Locate the cell with the specified text and output its [x, y] center coordinate. 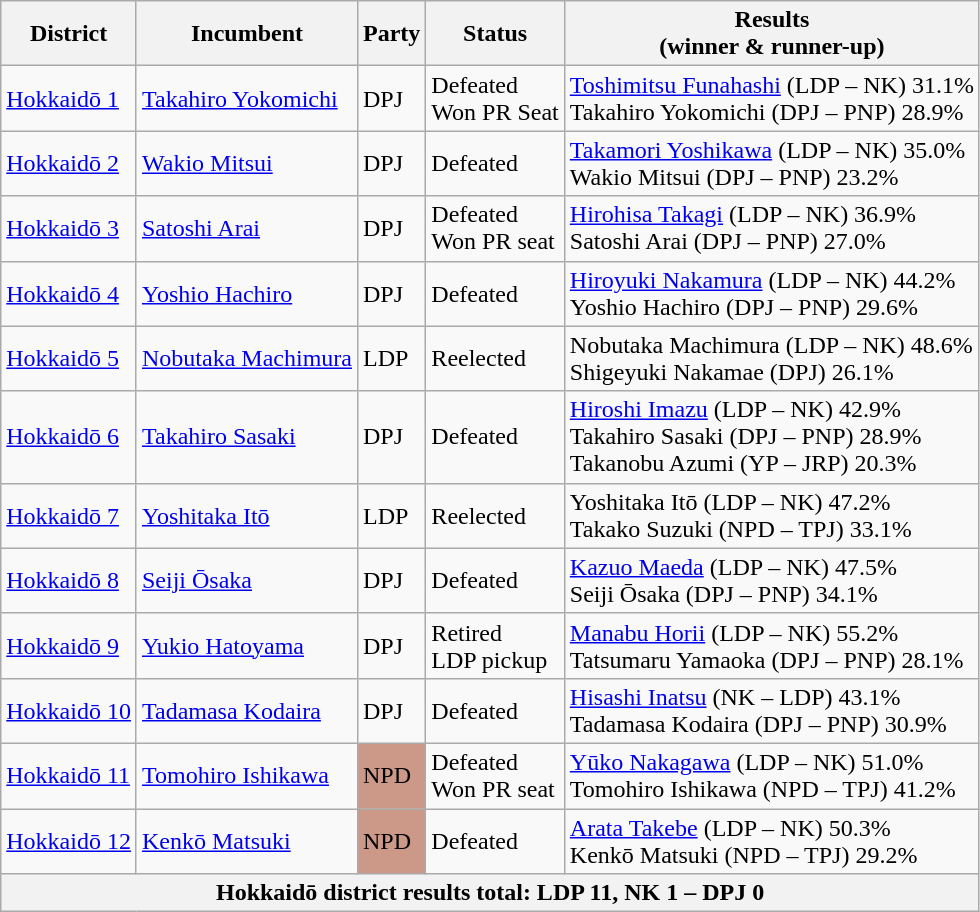
Hokkaidō 9 [69, 646]
RetiredLDP pickup [495, 646]
Hokkaidō 3 [69, 228]
Party [391, 34]
Manabu Horii (LDP – NK) 55.2%Tatsumaru Yamaoka (DPJ – PNP) 28.1% [772, 646]
Hokkaidō 12 [69, 840]
Yoshitaka Itō [246, 516]
District [69, 34]
Yūko Nakagawa (LDP – NK) 51.0%Tomohiro Ishikawa (NPD – TPJ) 41.2% [772, 776]
Hokkaidō 2 [69, 164]
Yukio Hatoyama [246, 646]
Hiroyuki Nakamura (LDP – NK) 44.2%Yoshio Hachiro (DPJ – PNP) 29.6% [772, 294]
Takahiro Yokomichi [246, 98]
Kenkō Matsuki [246, 840]
DefeatedWon PR Seat [495, 98]
Nobutaka Machimura [246, 358]
Takahiro Sasaki [246, 437]
Hirohisa Takagi (LDP – NK) 36.9%Satoshi Arai (DPJ – PNP) 27.0% [772, 228]
Hokkaidō 4 [69, 294]
Seiji Ōsaka [246, 580]
Nobutaka Machimura (LDP – NK) 48.6%Shigeyuki Nakamae (DPJ) 26.1% [772, 358]
Hiroshi Imazu (LDP – NK) 42.9%Takahiro Sasaki (DPJ – PNP) 28.9%Takanobu Azumi (YP – JRP) 20.3% [772, 437]
Hokkaidō 5 [69, 358]
Hokkaidō 1 [69, 98]
Takamori Yoshikawa (LDP – NK) 35.0%Wakio Mitsui (DPJ – PNP) 23.2% [772, 164]
Incumbent [246, 34]
Hokkaidō 11 [69, 776]
Tomohiro Ishikawa [246, 776]
Yoshitaka Itō (LDP – NK) 47.2%Takako Suzuki (NPD – TPJ) 33.1% [772, 516]
Hokkaidō 8 [69, 580]
Hokkaidō 7 [69, 516]
Tadamasa Kodaira [246, 710]
Hokkaidō 10 [69, 710]
Hokkaidō 6 [69, 437]
Hokkaidō district results total: LDP 11, NK 1 – DPJ 0 [490, 893]
Results(winner & runner-up) [772, 34]
Arata Takebe (LDP – NK) 50.3%Kenkō Matsuki (NPD – TPJ) 29.2% [772, 840]
Satoshi Arai [246, 228]
Status [495, 34]
Kazuo Maeda (LDP – NK) 47.5%Seiji Ōsaka (DPJ – PNP) 34.1% [772, 580]
Hisashi Inatsu (NK – LDP) 43.1%Tadamasa Kodaira (DPJ – PNP) 30.9% [772, 710]
Toshimitsu Funahashi (LDP – NK) 31.1%Takahiro Yokomichi (DPJ – PNP) 28.9% [772, 98]
Yoshio Hachiro [246, 294]
Wakio Mitsui [246, 164]
